Output the (X, Y) coordinate of the center of the cell containing the given text.  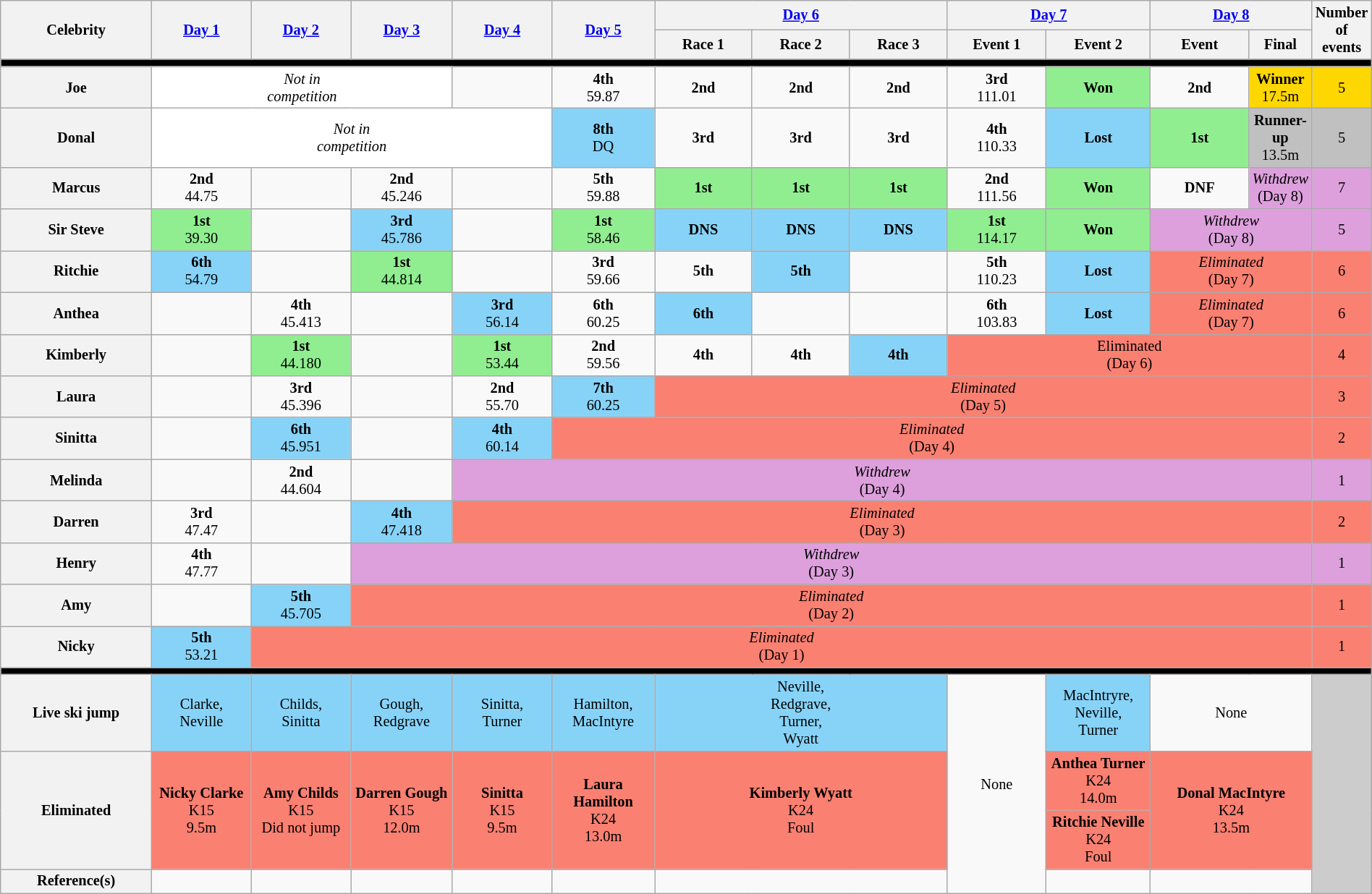
5th53.21 (202, 647)
3rd56.14 (502, 313)
3 (1342, 396)
SinittaK159.5m (502, 810)
Donal (77, 137)
2nd59.56 (604, 355)
Eliminated(Day 1) (782, 647)
4th60.14 (502, 438)
Melinda (77, 480)
Day 5 (604, 30)
4th45.413 (301, 313)
Donal MacIntyreK2413.5m (1232, 810)
6th103.83 (997, 313)
Amy (77, 605)
Kimberly WyattK24Foul (801, 810)
2nd44.604 (301, 480)
Numberof events (1342, 30)
6th (703, 313)
5th59.88 (604, 188)
Day 3 (402, 30)
Eliminated (77, 810)
4th110.33 (997, 137)
7th60.25 (604, 396)
2nd111.56 (997, 188)
Final (1281, 45)
Darren GoughK1512.0m (402, 810)
3rd47.47 (202, 521)
Childs,Sinitta (301, 712)
Sinitta,Turner (502, 712)
Henry (77, 563)
1st114.17 (997, 230)
1st44.814 (402, 271)
Eliminated(Day 6) (1130, 355)
Joe (77, 88)
Ritchie (77, 271)
Event (1200, 45)
Darren (77, 521)
Laura HamiltonK2413.0m (604, 810)
Gough,Redgrave (402, 712)
4 (1342, 355)
Day 6 (801, 14)
Hamilton,MacIntyre (604, 712)
Race 2 (800, 45)
Event 1 (997, 45)
Withdrew(Day 3) (831, 563)
7 (1342, 188)
Event 2 (1098, 45)
Eliminated(Day 5) (983, 396)
Kimberly (77, 355)
Anthea TurnerK2414.0m (1098, 780)
Sir Steve (77, 230)
DNF (1200, 188)
1st39.30 (202, 230)
Sinitta (77, 438)
Winner17.5m (1281, 88)
3rd59.66 (604, 271)
Clarke,Neville (202, 712)
5th45.705 (301, 605)
4th59.87 (604, 88)
Amy ChildsK15Did not jump (301, 810)
3rd111.01 (997, 88)
2nd44.75 (202, 188)
Marcus (77, 188)
4th47.77 (202, 563)
2nd45.246 (402, 188)
Day 4 (502, 30)
Day 2 (301, 30)
Neville,Redgrave,Turner,Wyatt (801, 712)
Day 1 (202, 30)
Ritchie NevilleK24Foul (1098, 840)
Eliminated(Day 3) (882, 521)
6th60.25 (604, 313)
2nd55.70 (502, 396)
3rd45.396 (301, 396)
Day 8 (1232, 14)
Race 1 (703, 45)
1st58.46 (604, 230)
8thDQ (604, 137)
Celebrity (77, 30)
Anthea (77, 313)
1st44.180 (301, 355)
Eliminated(Day 2) (831, 605)
Race 3 (899, 45)
Withdrew(Day 4) (882, 480)
Runner-up13.5m (1281, 137)
Nicky (77, 647)
Laura (77, 396)
Day 7 (1049, 14)
MacIntryre,Neville,Turner (1098, 712)
Eliminated(Day 4) (932, 438)
6th45.951 (301, 438)
4th47.418 (402, 521)
Reference(s) (77, 881)
Live ski jump (77, 712)
6th54.79 (202, 271)
1st53.44 (502, 355)
Nicky ClarkeK159.5m (202, 810)
5th110.23 (997, 271)
3rd45.786 (402, 230)
